Scan for the cell matching the given text and deliver its (x, y) coordinate at center. 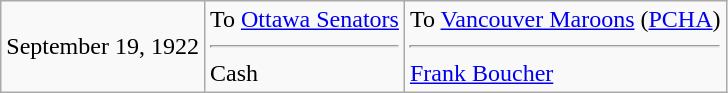
September 19, 1922 (103, 47)
To Vancouver Maroons (PCHA)Frank Boucher (565, 47)
To Ottawa SenatorsCash (304, 47)
